Determine the [x, y] coordinate at the center of the cell enclosing the given text.  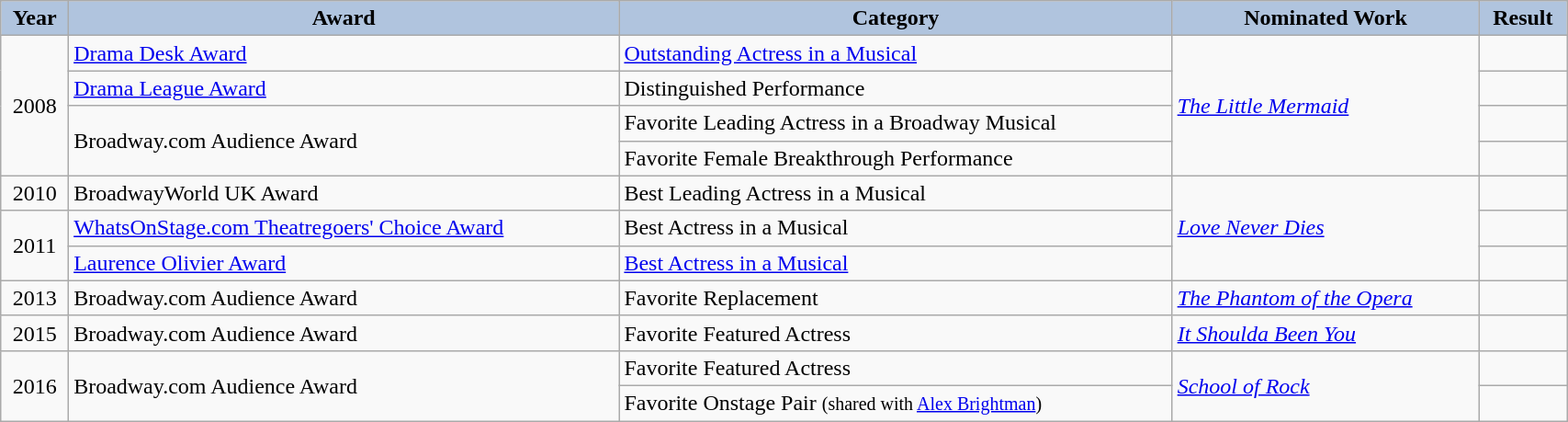
Drama Desk Award [344, 53]
Favorite Replacement [896, 298]
Distinguished Performance [896, 88]
Nominated Work [1325, 18]
Best Leading Actress in a Musical [896, 193]
Love Never Dies [1325, 228]
Laurence Olivier Award [344, 263]
BroadwayWorld UK Award [344, 193]
2015 [35, 333]
Favorite Onstage Pair (shared with Alex Brightman) [896, 403]
WhatsOnStage.com Theatregoers' Choice Award [344, 228]
Award [344, 18]
2010 [35, 193]
2013 [35, 298]
Favorite Leading Actress in a Broadway Musical [896, 123]
Drama League Award [344, 88]
Year [35, 18]
2008 [35, 106]
The Phantom of the Opera [1325, 298]
Outstanding Actress in a Musical [896, 53]
Category [896, 18]
Favorite Female Breakthrough Performance [896, 158]
The Little Mermaid [1325, 106]
School of Rock [1325, 385]
2016 [35, 385]
2011 [35, 245]
Result [1523, 18]
It Shoulda Been You [1325, 333]
